From the cell containing the given text, extract its center point as (X, Y) coordinate. 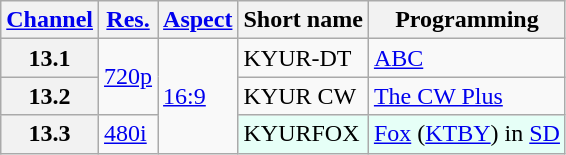
720p (128, 77)
13.3 (50, 134)
Aspect (198, 20)
13.2 (50, 96)
Channel (50, 20)
Programming (466, 20)
KYURFOX (303, 134)
Fox (KTBY) in SD (466, 134)
Res. (128, 20)
13.1 (50, 58)
KYUR CW (303, 96)
16:9 (198, 96)
The CW Plus (466, 96)
480i (128, 134)
Short name (303, 20)
ABC (466, 58)
KYUR-DT (303, 58)
